Return the (X, Y) coordinate for the center point of the cell that contains the specified text.  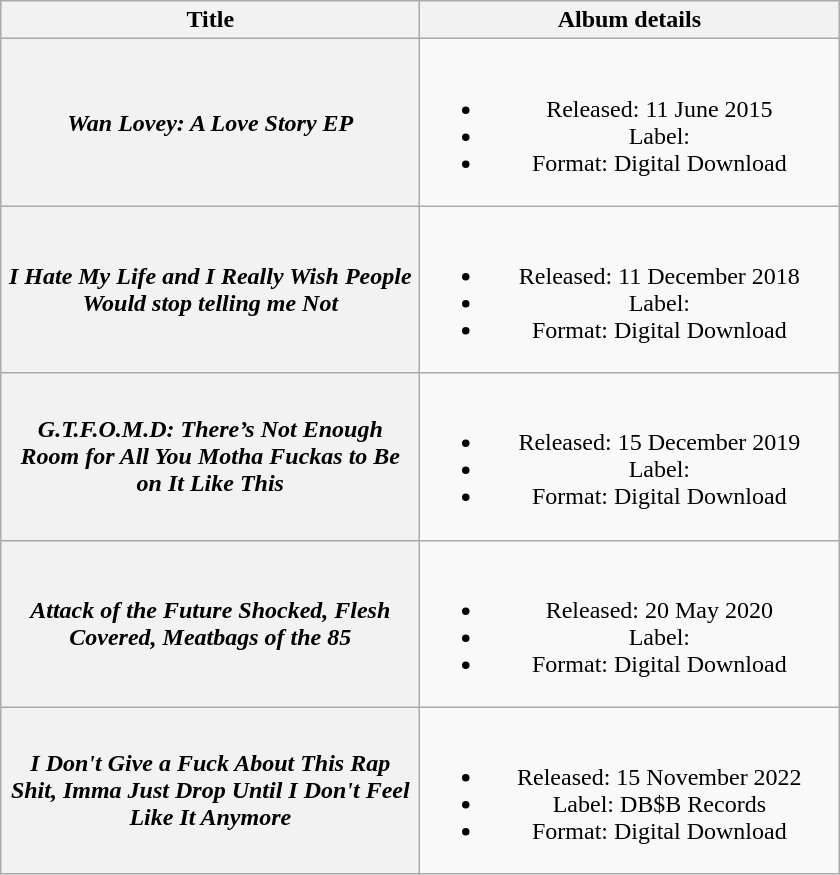
Attack of the Future Shocked, Flesh Covered, Meatbags of the 85 (210, 624)
Released: 15 December 2019Label:Format: Digital Download (630, 456)
Title (210, 20)
Released: 11 June 2015Label:Format: Digital Download (630, 122)
I Hate My Life and I Really Wish People Would stop telling me Not (210, 290)
I Don't Give a Fuck About This Rap Shit, Imma Just Drop Until I Don't Feel Like It Anymore (210, 790)
G.T.F.O.M.D: There’s Not Enough Room for All You Motha Fuckas to Be on It Like This (210, 456)
Album details (630, 20)
Released: 11 December 2018Label:Format: Digital Download (630, 290)
Released: 15 November 2022Label: DB$B RecordsFormat: Digital Download (630, 790)
Wan Lovey: A Love Story EP (210, 122)
Released: 20 May 2020Label:Format: Digital Download (630, 624)
